Provide the (X, Y) coordinate of the cell's center where the given text is located.  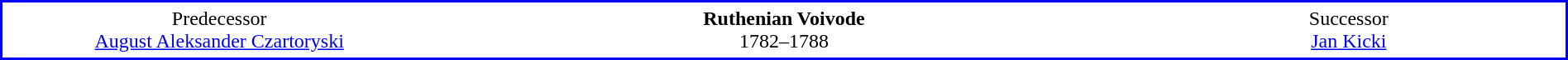
PredecessorAugust Aleksander Czartoryski (219, 30)
SuccessorJan Kicki (1350, 30)
Ruthenian Voivode1782–1788 (784, 30)
